For the text-containing cell, return its midpoint in [X, Y] coordinate format. 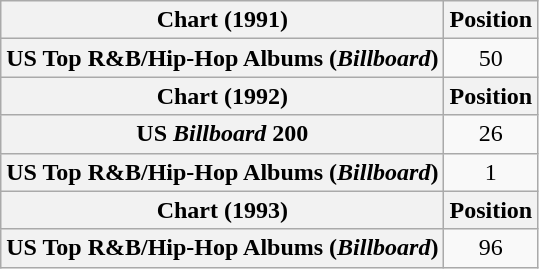
96 [491, 248]
US Billboard 200 [222, 134]
1 [491, 172]
Chart (1993) [222, 210]
26 [491, 134]
Chart (1991) [222, 20]
50 [491, 58]
Chart (1992) [222, 96]
